Find where the given text appears and provide that cell's center as (X, Y) coordinate. 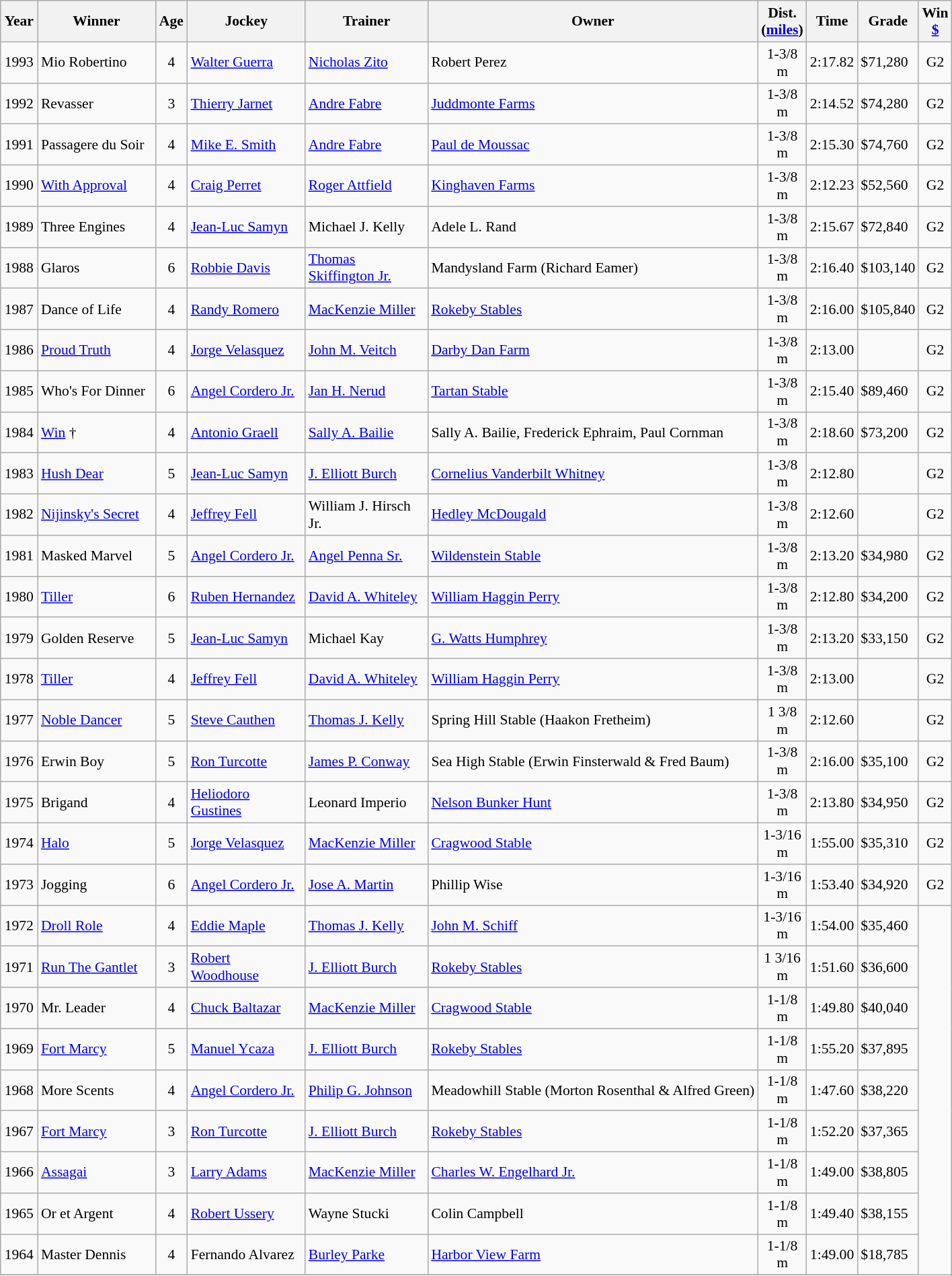
1987 (19, 309)
John M. Veitch (367, 350)
1985 (19, 391)
Sally A. Bailie, Frederick Ephraim, Paul Cornman (593, 432)
Hush Dear (97, 474)
1982 (19, 515)
Assagai (97, 1173)
Spring Hill Stable (Haakon Fretheim) (593, 720)
Chuck Baltazar (246, 1008)
Fernando Alvarez (246, 1255)
2:17.82 (832, 62)
1992 (19, 104)
1:53.40 (832, 885)
Robert Ussery (246, 1213)
Eddie Maple (246, 926)
Craig Perret (246, 186)
Heliodoro Gustines (246, 803)
$18,785 (887, 1255)
Angel Penna Sr. (367, 556)
Michael J. Kelly (367, 227)
Mike E. Smith (246, 145)
$103,140 (887, 268)
$33,150 (887, 638)
1975 (19, 803)
Larry Adams (246, 1173)
1972 (19, 926)
More Scents (97, 1090)
Dist. (miles) (782, 22)
Hedley McDougald (593, 515)
Noble Dancer (97, 720)
Wayne Stucki (367, 1213)
Nelson Bunker Hunt (593, 803)
Year (19, 22)
Antonio Graell (246, 432)
Walter Guerra (246, 62)
James P. Conway (367, 761)
$35,310 (887, 843)
$37,895 (887, 1049)
1976 (19, 761)
Michael Kay (367, 638)
1967 (19, 1131)
1989 (19, 227)
1978 (19, 679)
1983 (19, 474)
Brigand (97, 803)
$36,600 (887, 967)
$72,840 (887, 227)
Grade (887, 22)
Master Dennis (97, 1255)
Jose A. Martin (367, 885)
Halo (97, 843)
$73,200 (887, 432)
Kinghaven Farms (593, 186)
$52,560 (887, 186)
$38,805 (887, 1173)
Who's For Dinner (97, 391)
Nicholas Zito (367, 62)
Charles W. Engelhard Jr. (593, 1173)
1991 (19, 145)
1977 (19, 720)
$34,980 (887, 556)
2:18.60 (832, 432)
Phillip Wise (593, 885)
Trainer (367, 22)
1969 (19, 1049)
$34,950 (887, 803)
Golden Reserve (97, 638)
1:52.20 (832, 1131)
$35,100 (887, 761)
Philip G. Johnson (367, 1090)
Colin Campbell (593, 1213)
Leonard Imperio (367, 803)
$34,200 (887, 597)
Adele L. Rand (593, 227)
$38,220 (887, 1090)
1971 (19, 967)
1968 (19, 1090)
Darby Dan Farm (593, 350)
1980 (19, 597)
Thierry Jarnet (246, 104)
Age (171, 22)
1970 (19, 1008)
John M. Schiff (593, 926)
Roger Attfield (367, 186)
Mr. Leader (97, 1008)
2:12.23 (832, 186)
$40,040 (887, 1008)
Win † (97, 432)
Manuel Ycaza (246, 1049)
1:55.20 (832, 1049)
Sally A. Bailie (367, 432)
Or et Argent (97, 1213)
Dance of Life (97, 309)
1984 (19, 432)
$71,280 (887, 62)
Jan H. Nerud (367, 391)
2:16.40 (832, 268)
Juddmonte Farms (593, 104)
Ruben Hernandez (246, 597)
Jogging (97, 885)
Robbie Davis (246, 268)
1979 (19, 638)
$35,460 (887, 926)
Jockey (246, 22)
Masked Marvel (97, 556)
1:49.40 (832, 1213)
$38,155 (887, 1213)
1986 (19, 350)
Nijinsky's Secret (97, 515)
1 3/16 m (782, 967)
Cornelius Vanderbilt Whitney (593, 474)
$74,760 (887, 145)
1:47.60 (832, 1090)
Droll Role (97, 926)
Glaros (97, 268)
Erwin Boy (97, 761)
1966 (19, 1173)
$74,280 (887, 104)
$89,460 (887, 391)
2:14.52 (832, 104)
Run The Gantlet (97, 967)
Proud Truth (97, 350)
Owner (593, 22)
Robert Woodhouse (246, 967)
$105,840 (887, 309)
2:13.80 (832, 803)
Robert Perez (593, 62)
Passagere du Soir (97, 145)
With Approval (97, 186)
1965 (19, 1213)
Randy Romero (246, 309)
Win$ (935, 22)
1:54.00 (832, 926)
1981 (19, 556)
Wildenstein Stable (593, 556)
1988 (19, 268)
G. Watts Humphrey (593, 638)
2:15.40 (832, 391)
1 3/8 m (782, 720)
$34,920 (887, 885)
Tartan Stable (593, 391)
Mio Robertino (97, 62)
Winner (97, 22)
1964 (19, 1255)
William J. Hirsch Jr. (367, 515)
Burley Parke (367, 1255)
Paul de Moussac (593, 145)
2:15.67 (832, 227)
Steve Cauthen (246, 720)
Meadowhill Stable (Morton Rosenthal & Alfred Green) (593, 1090)
1:49.80 (832, 1008)
1974 (19, 843)
Revasser (97, 104)
Three Engines (97, 227)
Mandysland Farm (Richard Eamer) (593, 268)
Thomas Skiffington Jr. (367, 268)
1:51.60 (832, 967)
Sea High Stable (Erwin Finsterwald & Fred Baum) (593, 761)
Time (832, 22)
1993 (19, 62)
1990 (19, 186)
Harbor View Farm (593, 1255)
$37,365 (887, 1131)
1:55.00 (832, 843)
1973 (19, 885)
2:15.30 (832, 145)
